Search for the cell housing the specified text and yield its [x, y] center coordinate. 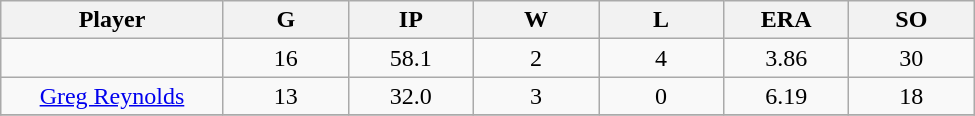
30 [912, 58]
58.1 [410, 58]
0 [662, 96]
6.19 [786, 96]
Greg Reynolds [112, 96]
IP [410, 20]
16 [286, 58]
ERA [786, 20]
W [536, 20]
4 [662, 58]
Player [112, 20]
13 [286, 96]
L [662, 20]
3.86 [786, 58]
SO [912, 20]
32.0 [410, 96]
18 [912, 96]
2 [536, 58]
3 [536, 96]
G [286, 20]
